Find where the given text appears and provide that cell's center as (x, y) coordinate. 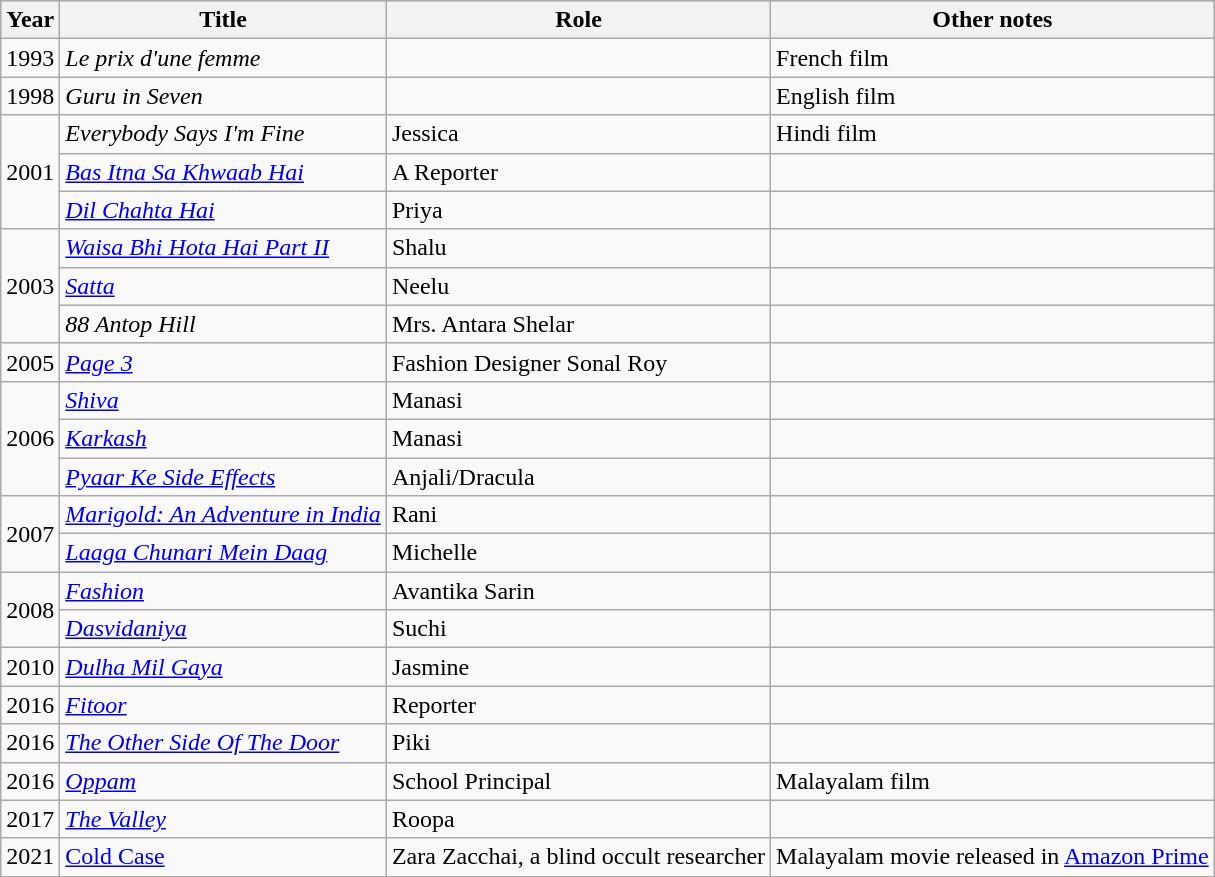
2010 (30, 667)
2007 (30, 534)
2003 (30, 286)
Laaga Chunari Mein Daag (224, 553)
Guru in Seven (224, 96)
1993 (30, 58)
English film (993, 96)
Malayalam movie released in Amazon Prime (993, 857)
The Other Side Of The Door (224, 743)
Marigold: An Adventure in India (224, 515)
Michelle (578, 553)
Oppam (224, 781)
Role (578, 20)
Title (224, 20)
Page 3 (224, 362)
2008 (30, 610)
Fashion Designer Sonal Roy (578, 362)
Fashion (224, 591)
2017 (30, 819)
2021 (30, 857)
Dulha Mil Gaya (224, 667)
Fitoor (224, 705)
Mrs. Antara Shelar (578, 324)
School Principal (578, 781)
Anjali/Dracula (578, 477)
2005 (30, 362)
Rani (578, 515)
Jessica (578, 134)
Satta (224, 286)
French film (993, 58)
Cold Case (224, 857)
Pyaar Ke Side Effects (224, 477)
2006 (30, 438)
Le prix d'une femme (224, 58)
Dil Chahta Hai (224, 210)
1998 (30, 96)
Dasvidaniya (224, 629)
Everybody Says I'm Fine (224, 134)
Shalu (578, 248)
Piki (578, 743)
Hindi film (993, 134)
Suchi (578, 629)
Year (30, 20)
Other notes (993, 20)
Waisa Bhi Hota Hai Part II (224, 248)
Malayalam film (993, 781)
Avantika Sarin (578, 591)
Jasmine (578, 667)
The Valley (224, 819)
Priya (578, 210)
A Reporter (578, 172)
2001 (30, 172)
Zara Zacchai, a blind occult researcher (578, 857)
Bas Itna Sa Khwaab Hai (224, 172)
Neelu (578, 286)
Shiva (224, 400)
Roopa (578, 819)
Reporter (578, 705)
88 Antop Hill (224, 324)
Karkash (224, 438)
